Identify which cell holds the provided text, then report its [x, y] central coordinate. 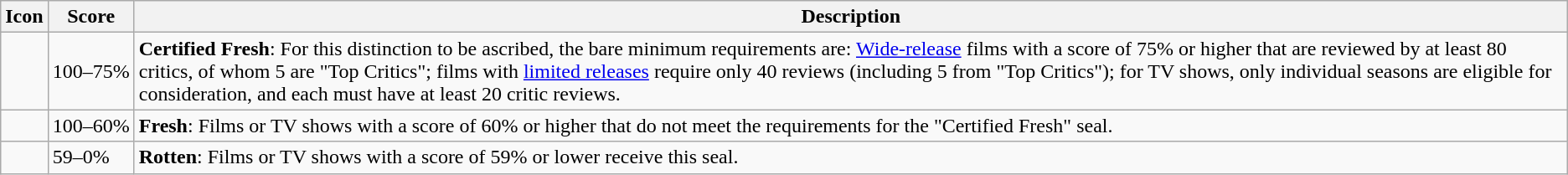
100–60% [90, 126]
Rotten: Films or TV shows with a score of 59% or lower receive this seal. [851, 157]
59–0% [90, 157]
Description [851, 17]
Score [90, 17]
Icon [24, 17]
Fresh: Films or TV shows with a score of 60% or higher that do not meet the requirements for the "Certified Fresh" seal. [851, 126]
100–75% [90, 71]
